Return the (x, y) coordinate for the center point of the cell that contains the specified text.  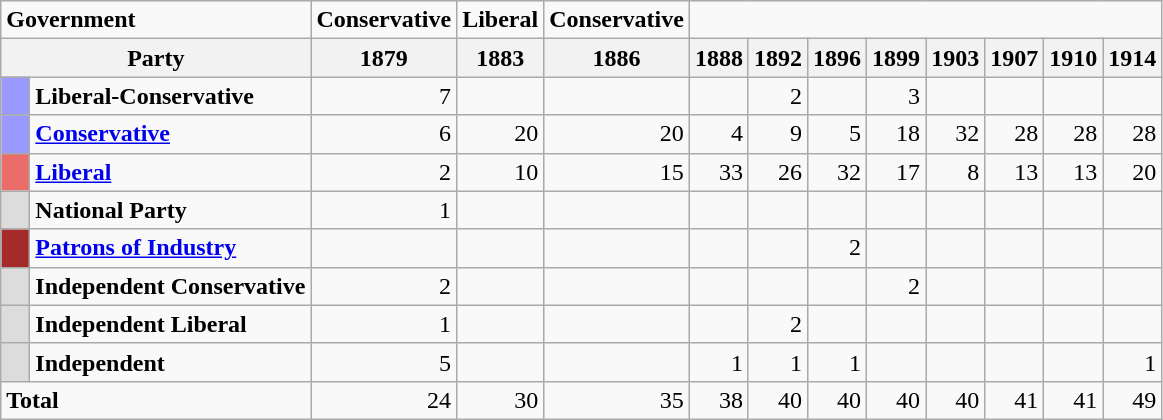
National Party (170, 210)
49 (1132, 400)
9 (778, 134)
1886 (617, 58)
17 (896, 172)
1914 (1132, 58)
1899 (896, 58)
10 (500, 172)
Independent (170, 362)
26 (778, 172)
1879 (384, 58)
4 (718, 134)
33 (718, 172)
Independent Liberal (170, 324)
1888 (718, 58)
1883 (500, 58)
1907 (1014, 58)
1896 (838, 58)
6 (384, 134)
7 (384, 96)
18 (896, 134)
Independent Conservative (170, 286)
Total (156, 400)
38 (718, 400)
1892 (778, 58)
1910 (1074, 58)
15 (617, 172)
24 (384, 400)
35 (617, 400)
3 (896, 96)
Party (156, 58)
8 (956, 172)
30 (500, 400)
1903 (956, 58)
Patrons of Industry (170, 248)
Government (156, 20)
Liberal-Conservative (170, 96)
